Locate the cell with the specified text and output its (x, y) center coordinate. 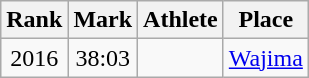
2016 (34, 58)
Rank (34, 20)
Place (266, 20)
Mark (103, 20)
Athlete (181, 20)
Wajima (266, 58)
38:03 (103, 58)
